Search for the cell housing the specified text and yield its [X, Y] center coordinate. 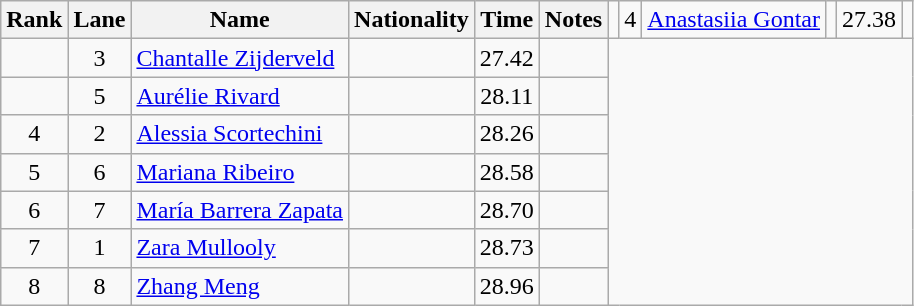
Chantalle Zijderveld [240, 58]
28.96 [506, 286]
Name [240, 20]
Zhang Meng [240, 286]
Time [506, 20]
28.11 [506, 96]
28.70 [506, 210]
2 [100, 134]
28.58 [506, 172]
Lane [100, 20]
28.73 [506, 248]
3 [100, 58]
María Barrera Zapata [240, 210]
Mariana Ribeiro [240, 172]
1 [100, 248]
Alessia Scortechini [240, 134]
Anastasiia Gontar [734, 20]
Rank [34, 20]
27.42 [506, 58]
Notes [573, 20]
Nationality [412, 20]
Aurélie Rivard [240, 96]
Zara Mullooly [240, 248]
27.38 [870, 20]
28.26 [506, 134]
